Return the (X, Y) coordinate for the center point of the cell that contains the specified text.  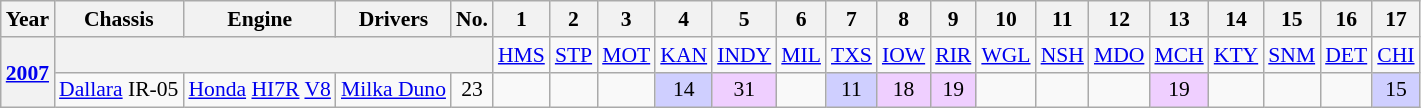
3 (626, 19)
TXS (852, 55)
7 (852, 19)
KTY (1236, 55)
KAN (684, 55)
Dallara IR-05 (118, 90)
SNM (1292, 55)
Milka Duno (394, 90)
STP (574, 55)
Engine (259, 19)
Drivers (394, 19)
CHI (1396, 55)
5 (744, 19)
31 (744, 90)
23 (472, 90)
No. (472, 19)
13 (1178, 19)
IOW (904, 55)
MDO (1120, 55)
Chassis (118, 19)
17 (1396, 19)
4 (684, 19)
HMS (522, 55)
DET (1346, 55)
16 (1346, 19)
12 (1120, 19)
18 (904, 90)
2 (574, 19)
RIR (953, 55)
6 (801, 19)
10 (1006, 19)
9 (953, 19)
INDY (744, 55)
8 (904, 19)
NSH (1062, 55)
WGL (1006, 55)
MOT (626, 55)
MCH (1178, 55)
2007 (28, 72)
Honda HI7R V8 (259, 90)
Year (28, 19)
MIL (801, 55)
1 (522, 19)
